Output the [X, Y] coordinate of the center of the cell containing the given text.  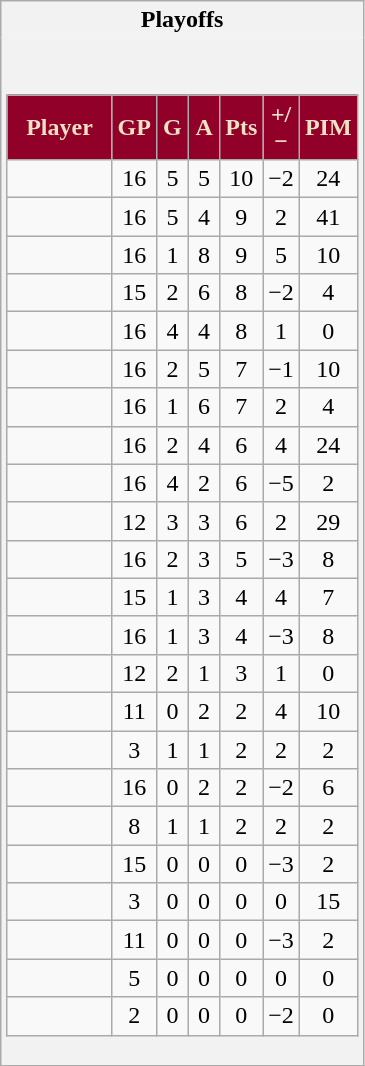
Player [60, 128]
Pts [242, 128]
−1 [282, 369]
Playoffs [182, 20]
−5 [282, 483]
G [172, 128]
GP [134, 128]
A [204, 128]
PIM [328, 128]
29 [328, 521]
+/− [282, 128]
41 [328, 217]
